Locate the cell with the specified text and output its (X, Y) center coordinate. 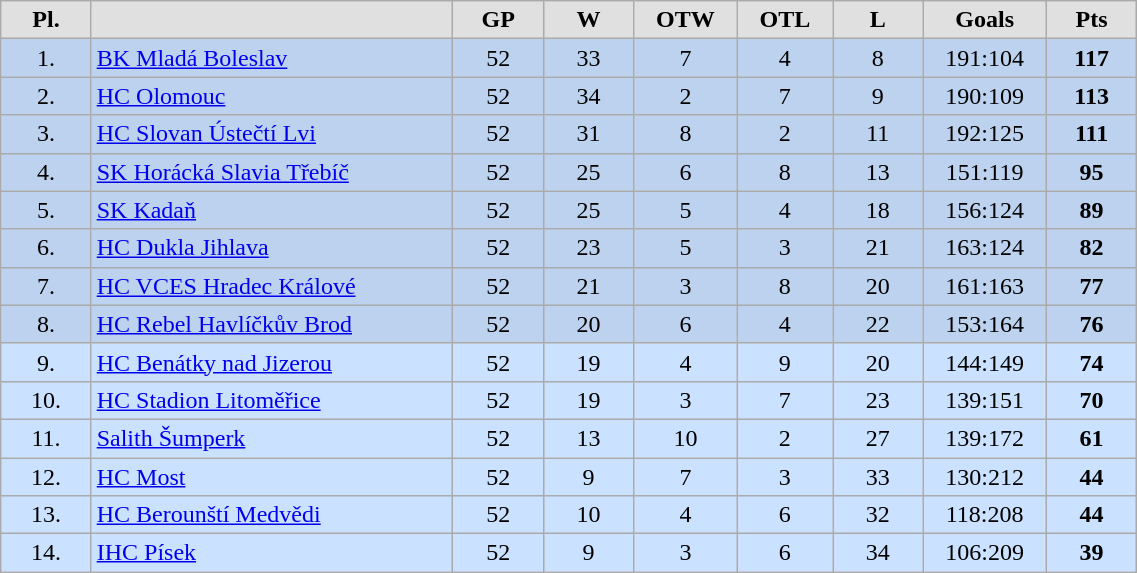
18 (878, 210)
1. (46, 58)
76 (1091, 324)
77 (1091, 286)
39 (1091, 553)
163:124 (984, 248)
139:151 (984, 400)
Salith Šumperk (272, 438)
HC VCES Hradec Králové (272, 286)
161:163 (984, 286)
5. (46, 210)
106:209 (984, 553)
HC Slovan Ústečtí Lvi (272, 134)
82 (1091, 248)
12. (46, 477)
3. (46, 134)
31 (588, 134)
151:119 (984, 172)
10. (46, 400)
W (588, 20)
HC Berounští Medvědi (272, 515)
Goals (984, 20)
27 (878, 438)
HC Benátky nad Jizerou (272, 362)
139:172 (984, 438)
153:164 (984, 324)
32 (878, 515)
Pl. (46, 20)
HC Olomouc (272, 96)
SK Horácká Slavia Třebíč (272, 172)
111 (1091, 134)
14. (46, 553)
117 (1091, 58)
95 (1091, 172)
Pts (1091, 20)
192:125 (984, 134)
70 (1091, 400)
13. (46, 515)
IHC Písek (272, 553)
SK Kadaň (272, 210)
6. (46, 248)
4. (46, 172)
113 (1091, 96)
L (878, 20)
190:109 (984, 96)
144:149 (984, 362)
HC Stadion Litoměřice (272, 400)
HC Most (272, 477)
11. (46, 438)
HC Dukla Jihlava (272, 248)
8. (46, 324)
2. (46, 96)
BK Mladá Boleslav (272, 58)
11 (878, 134)
130:212 (984, 477)
9. (46, 362)
61 (1091, 438)
HC Rebel Havlíčkův Brod (272, 324)
OTW (686, 20)
191:104 (984, 58)
74 (1091, 362)
156:124 (984, 210)
118:208 (984, 515)
89 (1091, 210)
22 (878, 324)
GP (498, 20)
7. (46, 286)
OTL (784, 20)
